Scan for the cell matching the given text and deliver its (X, Y) coordinate at center. 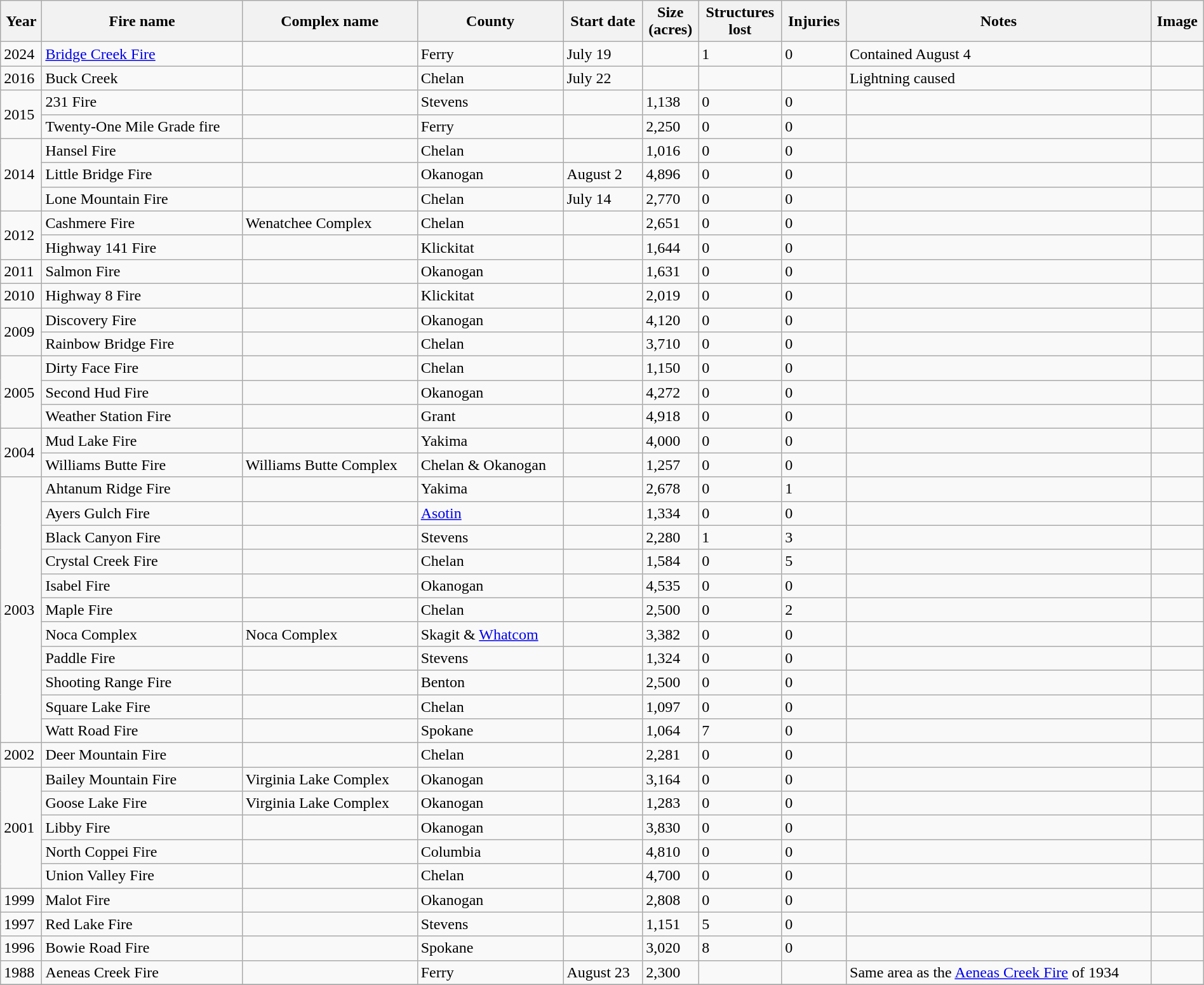
Notes (999, 22)
1,257 (671, 465)
2,770 (671, 199)
Little Bridge Fire (142, 175)
2002 (22, 755)
July 14 (603, 199)
Williams Butte Fire (142, 465)
Malot Fire (142, 900)
Fire name (142, 22)
Asotin (490, 513)
1,584 (671, 561)
2,300 (671, 972)
1,334 (671, 513)
1,138 (671, 102)
Bowie Road Fire (142, 948)
Weather Station Fire (142, 417)
4,000 (671, 441)
1988 (22, 972)
7 (740, 731)
August 23 (603, 972)
2014 (22, 175)
3,830 (671, 828)
Black Canyon Fire (142, 537)
2003 (22, 610)
1,097 (671, 707)
2,019 (671, 295)
1996 (22, 948)
Discovery Fire (142, 319)
Bridge Creek Fire (142, 54)
3 (814, 537)
2,651 (671, 223)
Shooting Range Fire (142, 682)
Mud Lake Fire (142, 441)
Second Hud Fire (142, 392)
Union Valley Fire (142, 876)
Red Lake Fire (142, 924)
Salmon Fire (142, 271)
Hansel Fire (142, 151)
Aeneas Creek Fire (142, 972)
Rainbow Bridge Fire (142, 344)
3,164 (671, 779)
2,250 (671, 126)
Square Lake Fire (142, 707)
1,631 (671, 271)
2 (814, 610)
3,710 (671, 344)
1,151 (671, 924)
4,535 (671, 586)
4,810 (671, 852)
North Coppei Fire (142, 852)
1,644 (671, 247)
2,678 (671, 489)
August 2 (603, 175)
Goose Lake Fire (142, 803)
Highway 141 Fire (142, 247)
Buck Creek (142, 78)
Image (1177, 22)
231 Fire (142, 102)
Isabel Fire (142, 586)
4,896 (671, 175)
8 (740, 948)
1,064 (671, 731)
Maple Fire (142, 610)
2001 (22, 828)
1997 (22, 924)
County (490, 22)
1999 (22, 900)
Benton (490, 682)
Paddle Fire (142, 658)
2004 (22, 453)
Lone Mountain Fire (142, 199)
Complex name (330, 22)
July 22 (603, 78)
2010 (22, 295)
4,700 (671, 876)
1,016 (671, 151)
Crystal Creek Fire (142, 561)
1,324 (671, 658)
4,918 (671, 417)
2009 (22, 332)
Grant (490, 417)
Injuries (814, 22)
Bailey Mountain Fire (142, 779)
July 19 (603, 54)
Start date (603, 22)
2,281 (671, 755)
Lightning caused (999, 78)
Contained August 4 (999, 54)
Dirty Face Fire (142, 368)
3,020 (671, 948)
Watt Road Fire (142, 731)
Highway 8 Fire (142, 295)
Cashmere Fire (142, 223)
2016 (22, 78)
Wenatchee Complex (330, 223)
1,150 (671, 368)
2005 (22, 392)
Libby Fire (142, 828)
Structureslost (740, 22)
2024 (22, 54)
Ayers Gulch Fire (142, 513)
Columbia (490, 852)
Same area as the Aeneas Creek Fire of 1934 (999, 972)
1,283 (671, 803)
Williams Butte Complex (330, 465)
Twenty-One Mile Grade fire (142, 126)
Skagit & Whatcom (490, 634)
Deer Mountain Fire (142, 755)
4,272 (671, 392)
2012 (22, 235)
2,280 (671, 537)
Size(acres) (671, 22)
4,120 (671, 319)
3,382 (671, 634)
Year (22, 22)
2,808 (671, 900)
Chelan & Okanogan (490, 465)
2015 (22, 114)
2011 (22, 271)
Ahtanum Ridge Fire (142, 489)
